Return [X, Y] of the center of cell containing provided text 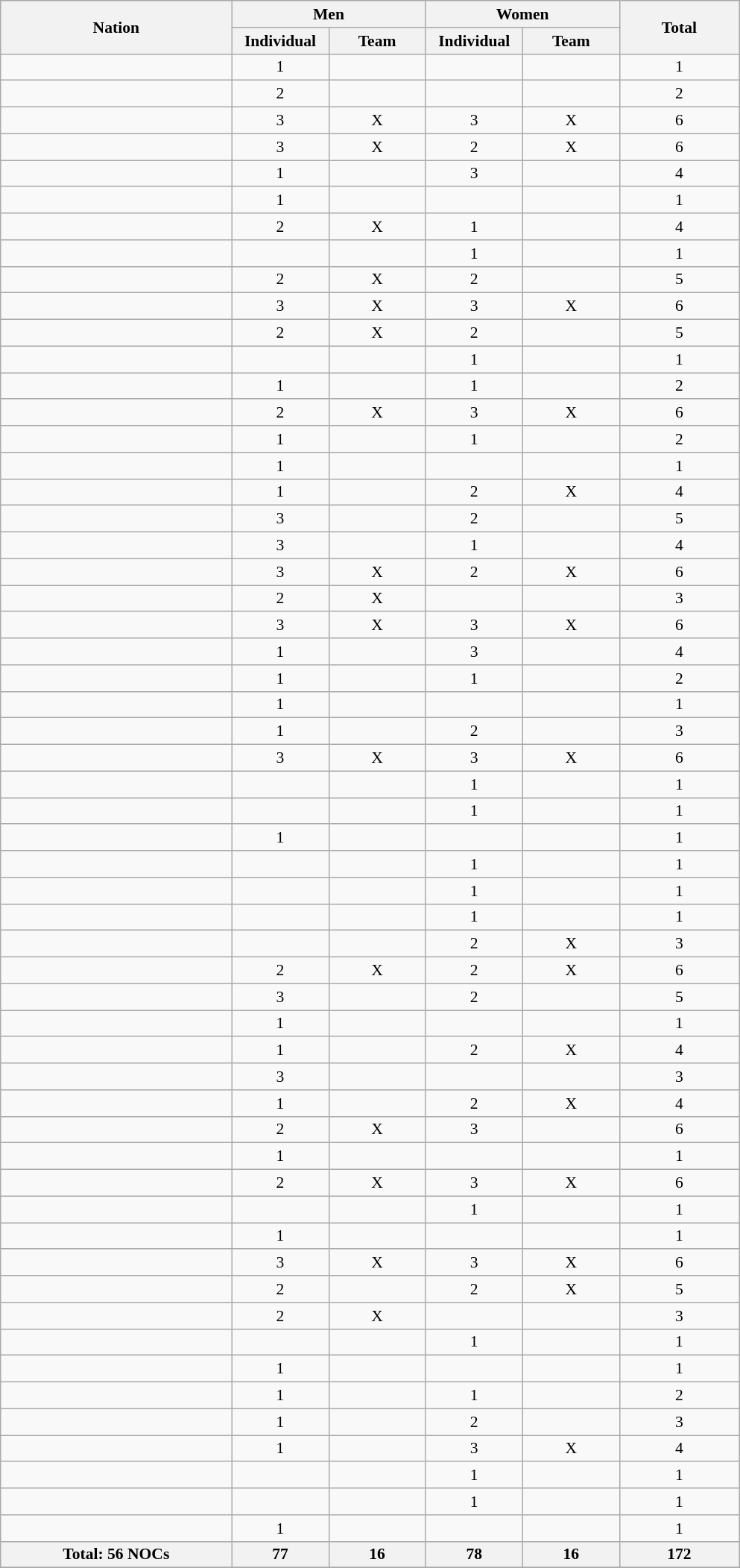
Women [522, 14]
172 [679, 1555]
Nation [116, 27]
Total: 56 NOCs [116, 1555]
Total [679, 27]
Men [329, 14]
78 [474, 1555]
77 [280, 1555]
